Identify which cell holds the provided text, then report its [X, Y] central coordinate. 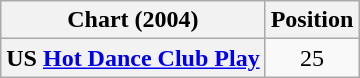
25 [312, 58]
Chart (2004) [133, 20]
US Hot Dance Club Play [133, 58]
Position [312, 20]
